For the text-containing cell, return its midpoint in (X, Y) coordinate format. 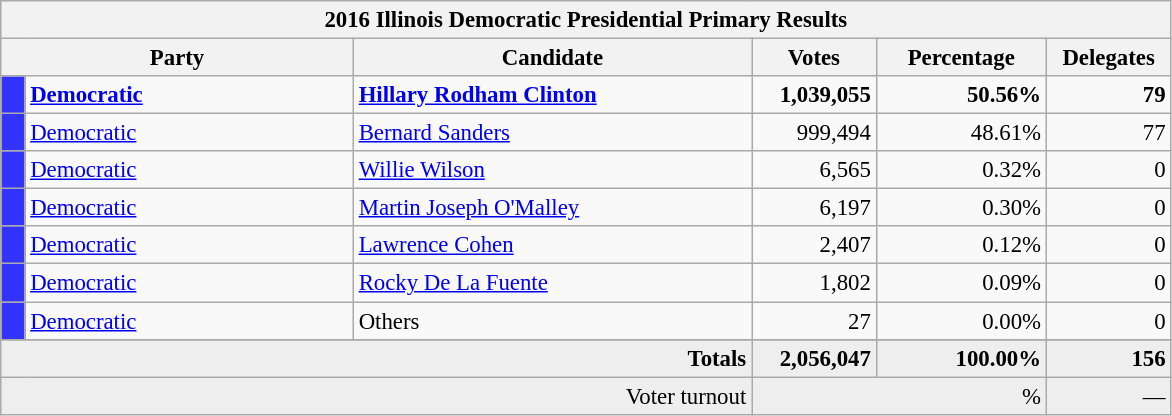
0.30% (961, 208)
2,407 (814, 245)
Willie Wilson (552, 170)
Lawrence Cohen (552, 245)
Candidate (552, 58)
156 (1108, 358)
Delegates (1108, 58)
— (1108, 396)
6,197 (814, 208)
Hillary Rodham Clinton (552, 95)
Totals (376, 358)
0.00% (961, 321)
77 (1108, 133)
2016 Illinois Democratic Presidential Primary Results (586, 20)
0.09% (961, 283)
100.00% (961, 358)
Bernard Sanders (552, 133)
0.12% (961, 245)
79 (1108, 95)
Party (178, 58)
48.61% (961, 133)
0.32% (961, 170)
Voter turnout (376, 396)
50.56% (961, 95)
Martin Joseph O'Malley (552, 208)
27 (814, 321)
% (900, 396)
1,039,055 (814, 95)
2,056,047 (814, 358)
999,494 (814, 133)
Votes (814, 58)
6,565 (814, 170)
1,802 (814, 283)
Rocky De La Fuente (552, 283)
Percentage (961, 58)
Others (552, 321)
